Detect which cell encompasses the target text, then output its (x, y) center coordinate. 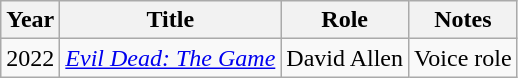
Evil Dead: The Game (170, 58)
Notes (464, 20)
Year (30, 20)
Role (345, 20)
David Allen (345, 58)
2022 (30, 58)
Voice role (464, 58)
Title (170, 20)
